For the text-containing cell, return its midpoint in [x, y] coordinate format. 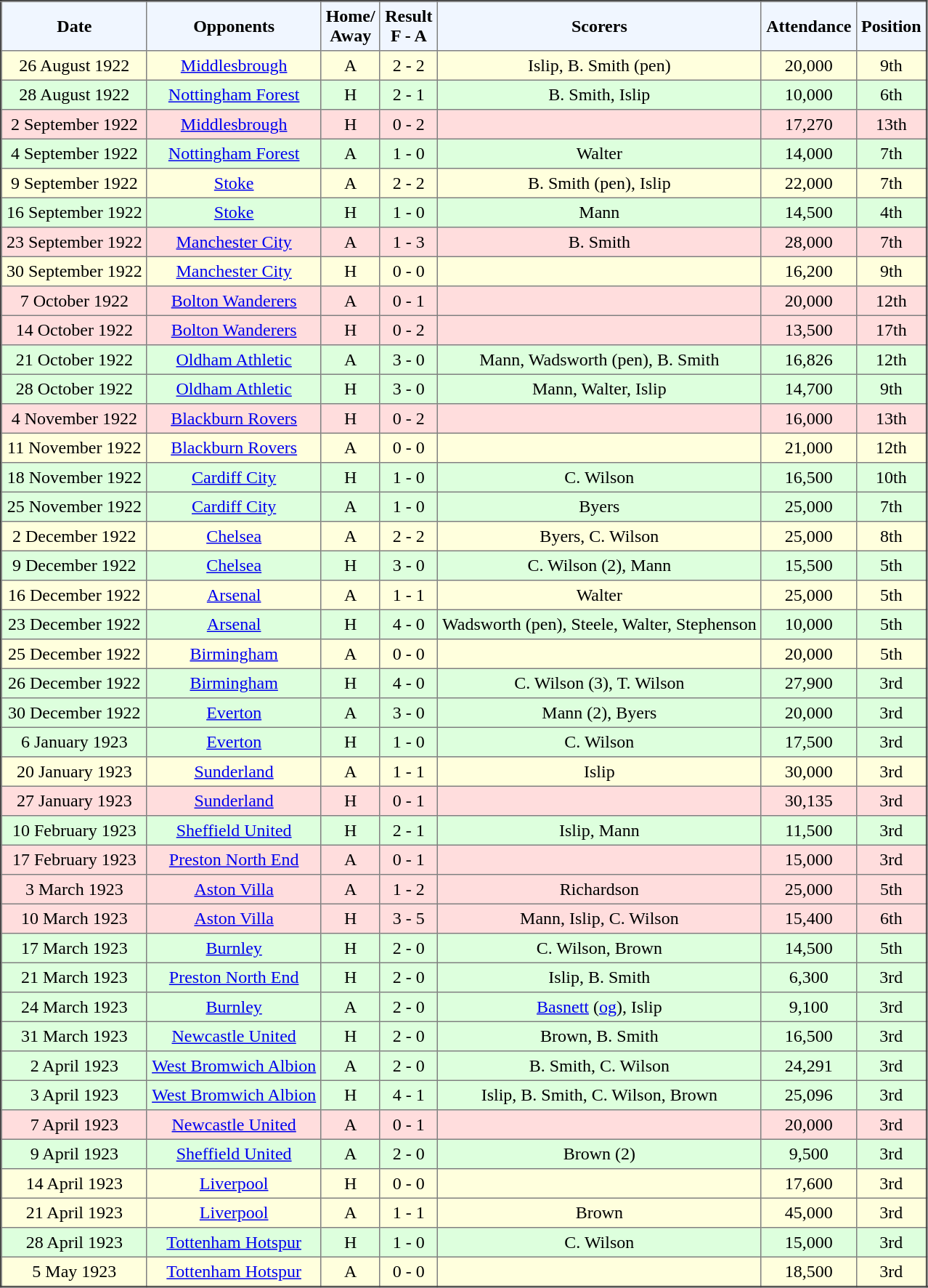
28 August 1922 [74, 94]
Attendance [809, 26]
Brown (2) [599, 1154]
Islip, Mann [599, 830]
Basnett (og), Islip [599, 1007]
30 September 1922 [74, 271]
7 October 1922 [74, 301]
23 September 1922 [74, 242]
B. Smith, C. Wilson [599, 1066]
6 January 1923 [74, 742]
2 April 1923 [74, 1066]
ResultF - A [408, 26]
16,000 [809, 418]
4 September 1922 [74, 153]
21 October 1922 [74, 360]
30,135 [809, 801]
10th [892, 477]
Date [74, 26]
Richardson [599, 889]
30 December 1922 [74, 713]
Home/Away [350, 26]
4 - 1 [408, 1095]
20 January 1923 [74, 771]
26 December 1922 [74, 683]
2 December 1922 [74, 536]
B. Smith, Islip [599, 94]
17 February 1923 [74, 859]
25,096 [809, 1095]
14,700 [809, 389]
6,300 [809, 977]
16,826 [809, 360]
3 March 1923 [74, 889]
8th [892, 536]
17,600 [809, 1183]
27 January 1923 [74, 801]
14 April 1923 [74, 1183]
14,000 [809, 153]
17th [892, 330]
3 - 5 [408, 918]
Brown [599, 1212]
16 September 1922 [74, 212]
28 October 1922 [74, 389]
Position [892, 26]
28 April 1923 [74, 1242]
45,000 [809, 1212]
3 April 1923 [74, 1095]
Scorers [599, 26]
Byers, C. Wilson [599, 536]
Mann (2), Byers [599, 713]
21 April 1923 [74, 1212]
23 December 1922 [74, 624]
1 - 2 [408, 889]
5 May 1923 [74, 1271]
25 December 1922 [74, 654]
26 August 1922 [74, 65]
Mann [599, 212]
Opponents [234, 26]
Islip [599, 771]
10 March 1923 [74, 918]
B. Smith [599, 242]
16,200 [809, 271]
Islip, B. Smith (pen) [599, 65]
17,500 [809, 742]
22,000 [809, 183]
Mann, Islip, C. Wilson [599, 918]
C. Wilson (2), Mann [599, 565]
21 March 1923 [74, 977]
1 - 3 [408, 242]
18 November 1922 [74, 477]
28,000 [809, 242]
18,500 [809, 1271]
17,270 [809, 124]
21,000 [809, 447]
B. Smith (pen), Islip [599, 183]
Brown, B. Smith [599, 1036]
14 October 1922 [74, 330]
4 November 1922 [74, 418]
31 March 1923 [74, 1036]
25 November 1922 [74, 506]
15,400 [809, 918]
Byers [599, 506]
Wadsworth (pen), Steele, Walter, Stephenson [599, 624]
9,100 [809, 1007]
27,900 [809, 683]
10 February 1923 [74, 830]
17 March 1923 [74, 948]
9 April 1923 [74, 1154]
9 September 1922 [74, 183]
24 March 1923 [74, 1007]
30,000 [809, 771]
24,291 [809, 1066]
11 November 1922 [74, 447]
9 December 1922 [74, 565]
Islip, B. Smith [599, 977]
9,500 [809, 1154]
13,500 [809, 330]
16 December 1922 [74, 595]
2 September 1922 [74, 124]
11,500 [809, 830]
C. Wilson, Brown [599, 948]
Mann, Walter, Islip [599, 389]
C. Wilson (3), T. Wilson [599, 683]
7 April 1923 [74, 1125]
Mann, Wadsworth (pen), B. Smith [599, 360]
4th [892, 212]
Islip, B. Smith, C. Wilson, Brown [599, 1095]
15,500 [809, 565]
